Search for the cell housing the specified text and yield its [x, y] center coordinate. 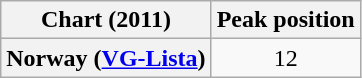
Chart (2011) [106, 20]
Peak position [286, 20]
Norway (VG-Lista) [106, 58]
12 [286, 58]
